Pinpoint the cell where the given text exists, returning its (X, Y) midpoint coordinate. 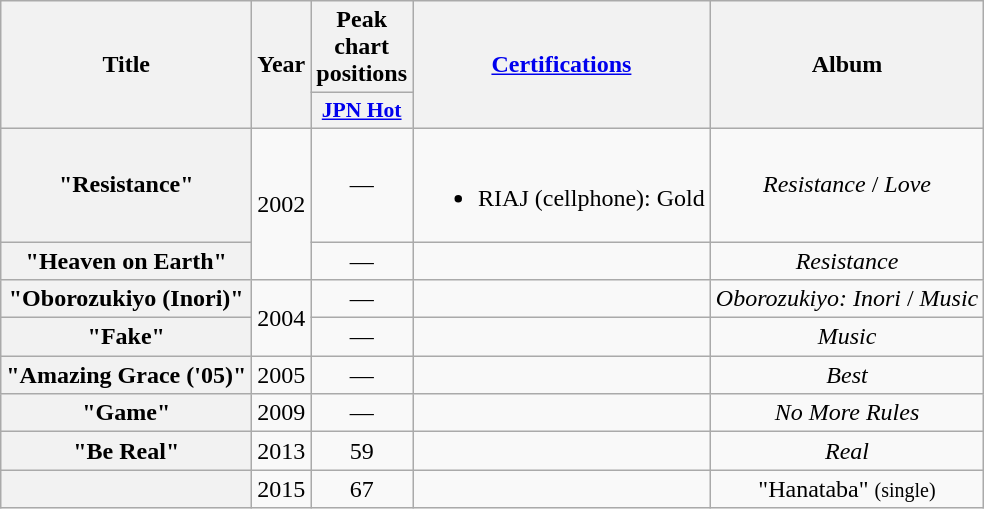
Album (846, 65)
Year (282, 65)
2005 (282, 375)
RIAJ (cellphone): Gold (562, 184)
No More Rules (846, 413)
67 (362, 489)
Title (126, 65)
"Oborozukiyo (Inori)" (126, 299)
JPN Hot (362, 111)
2015 (282, 489)
Real (846, 451)
Music (846, 337)
Resistance (846, 261)
"Resistance" (126, 184)
2013 (282, 451)
Oborozukiyo: Inori / Music (846, 299)
59 (362, 451)
Peak chart positions (362, 47)
"Game" (126, 413)
"Fake" (126, 337)
"Hanataba" (single) (846, 489)
2009 (282, 413)
Resistance / Love (846, 184)
2002 (282, 204)
"Be Real" (126, 451)
"Heaven on Earth" (126, 261)
"Amazing Grace ('05)" (126, 375)
Best (846, 375)
Certifications (562, 65)
2004 (282, 318)
